Return the [x, y] coordinate for the center point of the cell that contains the specified text.  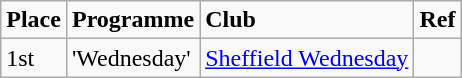
Club [307, 20]
Ref [438, 20]
Programme [132, 20]
1st [34, 58]
Place [34, 20]
Sheffield Wednesday [307, 58]
'Wednesday' [132, 58]
